From the cell containing the given text, extract its center point as (x, y) coordinate. 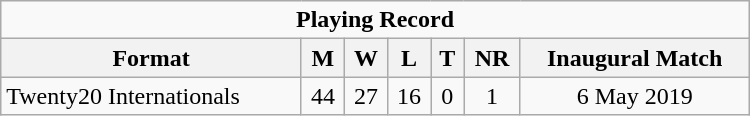
Inaugural Match (634, 58)
T (448, 58)
44 (322, 96)
16 (410, 96)
0 (448, 96)
Twenty20 Internationals (152, 96)
NR (492, 58)
M (322, 58)
27 (366, 96)
W (366, 58)
6 May 2019 (634, 96)
L (410, 58)
Playing Record (375, 20)
Format (152, 58)
1 (492, 96)
